Determine the [X, Y] coordinate at the center of the cell enclosing the given text.  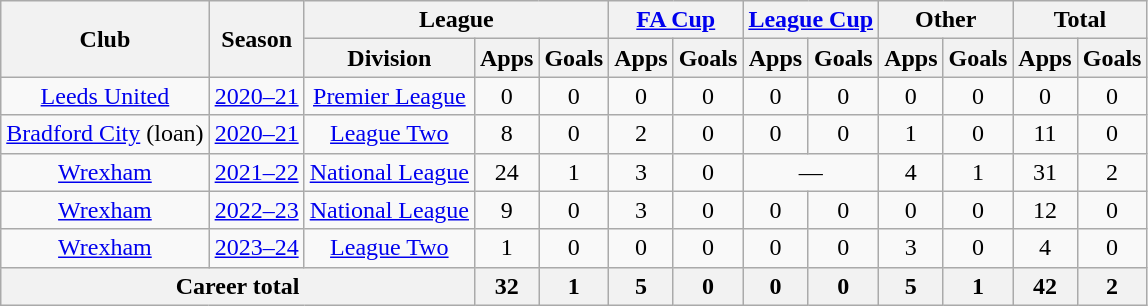
11 [1045, 134]
League Cup [811, 20]
Premier League [389, 96]
Club [105, 39]
Division [389, 58]
24 [506, 172]
2021–22 [256, 172]
31 [1045, 172]
42 [1045, 286]
— [811, 172]
12 [1045, 210]
9 [506, 210]
Other [946, 20]
Career total [238, 286]
Season [256, 39]
Bradford City (loan) [105, 134]
League [456, 20]
FA Cup [676, 20]
2022–23 [256, 210]
8 [506, 134]
2023–24 [256, 248]
Leeds United [105, 96]
Total [1080, 20]
32 [506, 286]
